For the text-containing cell, return its midpoint in (X, Y) coordinate format. 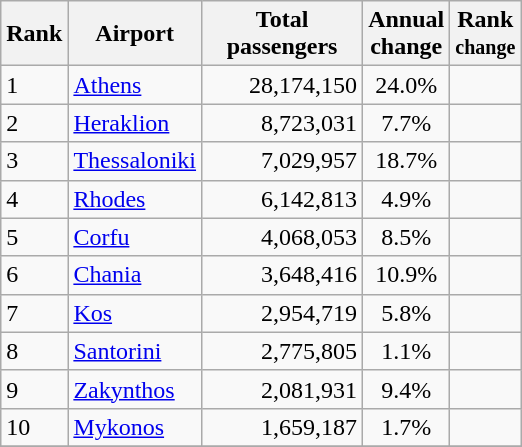
2,081,931 (282, 389)
Santorini (135, 351)
3 (34, 161)
18.7% (406, 161)
2 (34, 123)
7.7% (406, 123)
Rankchange (486, 34)
2,954,719 (282, 313)
8 (34, 351)
7 (34, 313)
5.8% (406, 313)
6 (34, 275)
5 (34, 237)
Totalpassengers (282, 34)
4,068,053 (282, 237)
1,659,187 (282, 427)
9 (34, 389)
7,029,957 (282, 161)
1 (34, 85)
1.7% (406, 427)
10 (34, 427)
24.0% (406, 85)
Thessaloniki (135, 161)
Corfu (135, 237)
1.1% (406, 351)
Heraklion (135, 123)
Kos (135, 313)
Athens (135, 85)
Annualchange (406, 34)
8,723,031 (282, 123)
Zakynthos (135, 389)
6,142,813 (282, 199)
Rank (34, 34)
9.4% (406, 389)
4.9% (406, 199)
2,775,805 (282, 351)
10.9% (406, 275)
Airport (135, 34)
8.5% (406, 237)
Chania (135, 275)
Mykonos (135, 427)
3,648,416 (282, 275)
28,174,150 (282, 85)
Rhodes (135, 199)
4 (34, 199)
